Locate the cell with the specified text and output its (X, Y) center coordinate. 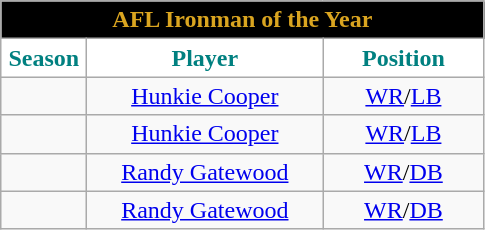
Player (205, 58)
Season (44, 58)
Position (404, 58)
AFL Ironman of the Year (242, 20)
